Search for the cell housing the specified text and yield its [X, Y] center coordinate. 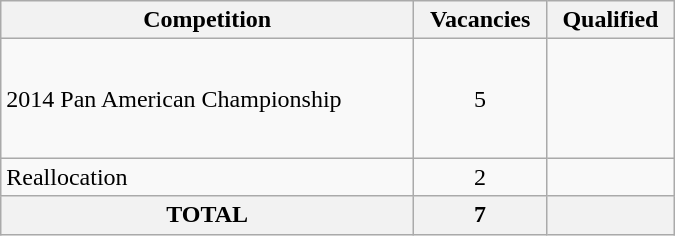
2014 Pan American Championship [208, 98]
Qualified [611, 20]
Competition [208, 20]
2 [480, 177]
Vacancies [480, 20]
5 [480, 98]
Reallocation [208, 177]
TOTAL [208, 215]
7 [480, 215]
